Extract the (X, Y) coordinate from the center of the cell holding the provided text.  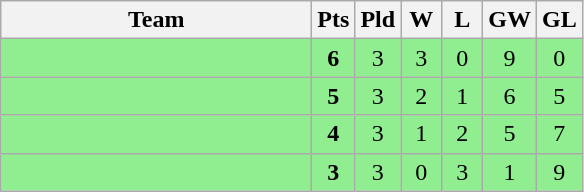
GW (510, 20)
7 (559, 134)
W (422, 20)
Pts (334, 20)
4 (334, 134)
GL (559, 20)
Pld (378, 20)
Team (156, 20)
L (462, 20)
